Locate the cell with the specified text and output its (X, Y) center coordinate. 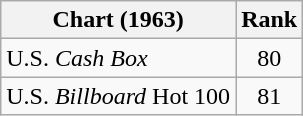
U.S. Billboard Hot 100 (118, 96)
80 (270, 58)
Chart (1963) (118, 20)
81 (270, 96)
U.S. Cash Box (118, 58)
Rank (270, 20)
